Return the [X, Y] coordinate for the center point of the cell that contains the specified text.  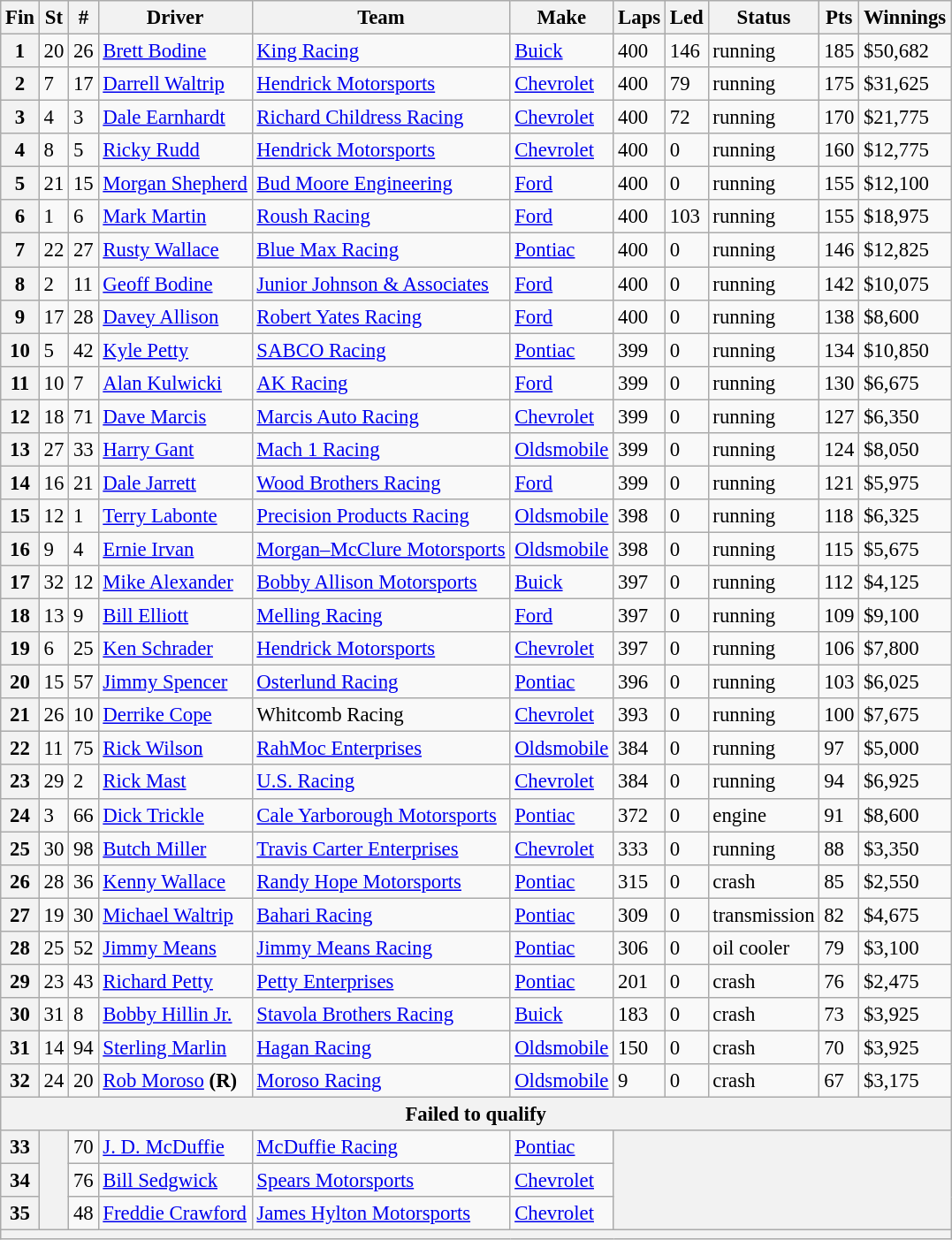
Darrell Waltrip [175, 84]
Ken Schrader [175, 649]
91 [840, 815]
$12,775 [905, 150]
Bobby Hillin Jr. [175, 1015]
Terry Labonte [175, 516]
Bud Moore Engineering [381, 184]
$18,975 [905, 217]
315 [640, 881]
$6,325 [905, 516]
Ernie Irvan [175, 549]
35 [20, 1213]
Status [764, 18]
$10,850 [905, 350]
Alan Kulwicki [175, 383]
$50,682 [905, 51]
Hagan Racing [381, 1047]
109 [840, 616]
$9,100 [905, 616]
Robert Yates Racing [381, 316]
Roush Racing [381, 217]
James Hylton Motorsports [381, 1213]
AK Racing [381, 383]
75 [83, 749]
Morgan–McClure Motorsports [381, 549]
72 [686, 118]
# [83, 18]
Stavola Brothers Racing [381, 1015]
King Racing [381, 51]
183 [640, 1015]
112 [840, 582]
$2,475 [905, 981]
$3,100 [905, 948]
Geoff Bodine [175, 284]
Bahari Racing [381, 915]
$7,675 [905, 715]
$6,675 [905, 383]
Rob Moroso (R) [175, 1081]
Melling Racing [381, 616]
Freddie Crawford [175, 1213]
$4,125 [905, 582]
$21,775 [905, 118]
98 [83, 848]
Driver [175, 18]
Jimmy Spencer [175, 682]
67 [840, 1081]
Wood Brothers Racing [381, 483]
RahMoc Enterprises [381, 749]
Brett Bodine [175, 51]
52 [83, 948]
85 [840, 881]
Davey Allison [175, 316]
Harry Gant [175, 450]
Morgan Shepherd [175, 184]
Precision Products Racing [381, 516]
Rick Wilson [175, 749]
Dave Marcis [175, 416]
34 [20, 1181]
Marcis Auto Racing [381, 416]
Winnings [905, 18]
73 [840, 1015]
McDuffie Racing [381, 1147]
Team [381, 18]
82 [840, 915]
134 [840, 350]
Dick Trickle [175, 815]
Cale Yarborough Motorsports [381, 815]
oil cooler [764, 948]
Junior Johnson & Associates [381, 284]
Kenny Wallace [175, 881]
57 [83, 682]
Rusty Wallace [175, 250]
Fin [20, 18]
Bill Elliott [175, 616]
Richard Childress Racing [381, 118]
J. D. McDuffie [175, 1147]
$6,350 [905, 416]
Bill Sedgwick [175, 1181]
127 [840, 416]
66 [83, 815]
Sterling Marlin [175, 1047]
Kyle Petty [175, 350]
106 [840, 649]
Spears Motorsports [381, 1181]
transmission [764, 915]
124 [840, 450]
Richard Petty [175, 981]
121 [840, 483]
Travis Carter Enterprises [381, 848]
88 [840, 848]
396 [640, 682]
36 [83, 881]
Pts [840, 18]
Failed to qualify [476, 1114]
201 [640, 981]
Ricky Rudd [175, 150]
Dale Earnhardt [175, 118]
170 [840, 118]
$8,050 [905, 450]
333 [640, 848]
Mike Alexander [175, 582]
Dale Jarrett [175, 483]
Led [686, 18]
$12,825 [905, 250]
Jimmy Means [175, 948]
306 [640, 948]
$7,800 [905, 649]
309 [640, 915]
Mach 1 Racing [381, 450]
$6,025 [905, 682]
118 [840, 516]
$4,675 [905, 915]
Michael Waltrip [175, 915]
185 [840, 51]
$2,550 [905, 881]
175 [840, 84]
$12,100 [905, 184]
42 [83, 350]
Mark Martin [175, 217]
U.S. Racing [381, 782]
Bobby Allison Motorsports [381, 582]
71 [83, 416]
393 [640, 715]
43 [83, 981]
Petty Enterprises [381, 981]
$5,975 [905, 483]
Butch Miller [175, 848]
engine [764, 815]
Derrike Cope [175, 715]
Make [562, 18]
97 [840, 749]
$3,175 [905, 1081]
SABCO Racing [381, 350]
St [53, 18]
Rick Mast [175, 782]
Laps [640, 18]
$10,075 [905, 284]
130 [840, 383]
$3,350 [905, 848]
Blue Max Racing [381, 250]
Jimmy Means Racing [381, 948]
Whitcomb Racing [381, 715]
$5,675 [905, 549]
48 [83, 1213]
$31,625 [905, 84]
Moroso Racing [381, 1081]
115 [840, 549]
150 [640, 1047]
138 [840, 316]
$5,000 [905, 749]
372 [640, 815]
Osterlund Racing [381, 682]
142 [840, 284]
Randy Hope Motorsports [381, 881]
100 [840, 715]
160 [840, 150]
$6,925 [905, 782]
